Find where the given text appears and provide that cell's center as (x, y) coordinate. 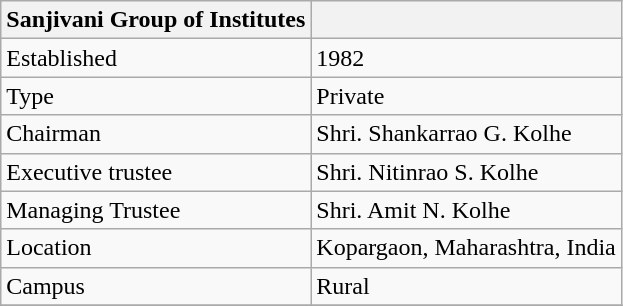
Established (156, 58)
Sanjivani Group of Institutes (156, 20)
Type (156, 96)
Kopargaon, Maharashtra, India (466, 248)
Executive trustee (156, 172)
Campus (156, 286)
Shri. Shankarrao G. Kolhe (466, 134)
Shri. Nitinrao S. Kolhe (466, 172)
Private (466, 96)
Rural (466, 286)
Shri. Amit N. Kolhe (466, 210)
Location (156, 248)
Chairman (156, 134)
1982 (466, 58)
Managing Trustee (156, 210)
